Determine the [X, Y] coordinate at the center of the cell enclosing the given text.  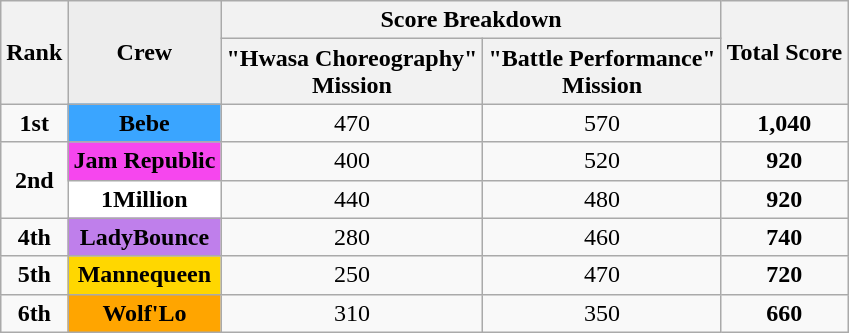
740 [784, 237]
5th [34, 275]
480 [602, 199]
Wolf'Lo [144, 313]
250 [352, 275]
4th [34, 237]
460 [602, 237]
400 [352, 161]
Rank [34, 52]
440 [352, 199]
"Hwasa Choreography"Mission [352, 72]
520 [602, 161]
660 [784, 313]
570 [602, 123]
720 [784, 275]
310 [352, 313]
1,040 [784, 123]
350 [602, 313]
Mannequeen [144, 275]
"Battle Performance"Mission [602, 72]
Bebe [144, 123]
Jam Republic [144, 161]
1Million [144, 199]
Score Breakdown [471, 20]
6th [34, 313]
280 [352, 237]
Crew [144, 52]
Total Score [784, 52]
LadyBounce [144, 237]
1st [34, 123]
2nd [34, 180]
